Search for the cell housing the specified text and yield its (x, y) center coordinate. 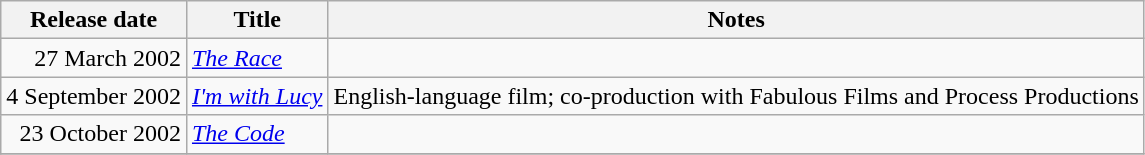
23 October 2002 (94, 134)
I'm with Lucy (257, 96)
27 March 2002 (94, 58)
The Code (257, 134)
The Race (257, 58)
4 September 2002 (94, 96)
Release date (94, 20)
English-language film; co-production with Fabulous Films and Process Productions (736, 96)
Notes (736, 20)
Title (257, 20)
